Return the [X, Y] coordinate for the center point of the cell that contains the specified text.  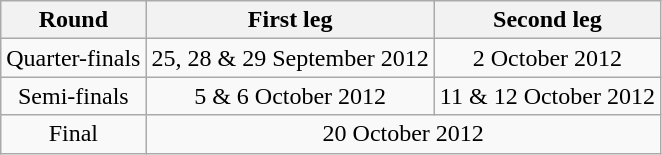
11 & 12 October 2012 [547, 96]
25, 28 & 29 September 2012 [290, 58]
Round [74, 20]
Final [74, 134]
2 October 2012 [547, 58]
Quarter-finals [74, 58]
Semi-finals [74, 96]
20 October 2012 [404, 134]
Second leg [547, 20]
5 & 6 October 2012 [290, 96]
First leg [290, 20]
